For the text-containing cell, return its midpoint in (x, y) coordinate format. 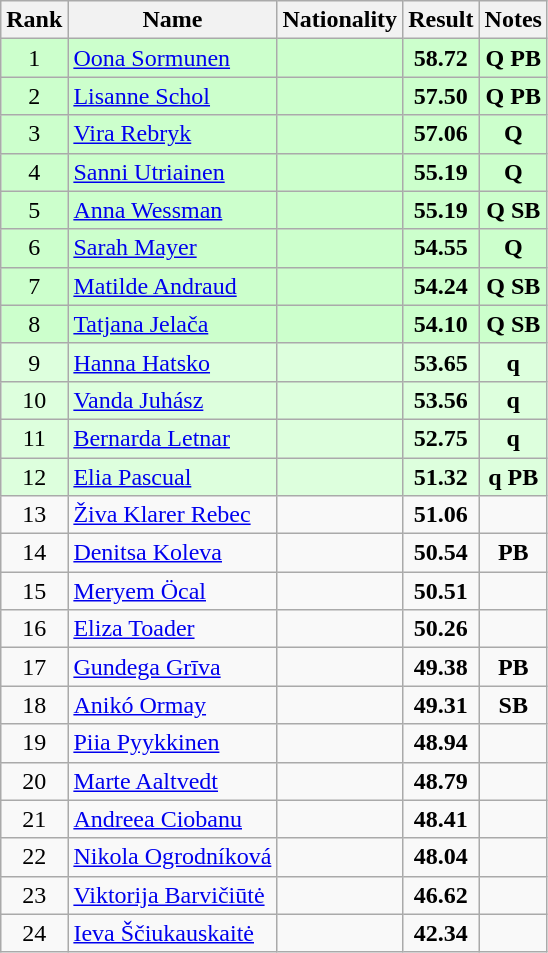
58.72 (441, 58)
Vira Rebryk (172, 134)
Result (441, 20)
Nationality (340, 20)
Notes (513, 20)
Gundega Grīva (172, 667)
21 (34, 819)
7 (34, 286)
50.54 (441, 553)
24 (34, 933)
20 (34, 781)
19 (34, 743)
54.55 (441, 248)
Piia Pyykkinen (172, 743)
Name (172, 20)
12 (34, 477)
Živa Klarer Rebec (172, 515)
54.24 (441, 286)
53.65 (441, 362)
14 (34, 553)
2 (34, 96)
Bernarda Letnar (172, 438)
Marte Aaltvedt (172, 781)
Anna Wessman (172, 210)
16 (34, 629)
SB (513, 705)
Matilde Andraud (172, 286)
13 (34, 515)
6 (34, 248)
53.56 (441, 400)
52.75 (441, 438)
Denitsa Koleva (172, 553)
15 (34, 591)
48.41 (441, 819)
q PB (513, 477)
Meryem Öcal (172, 591)
Tatjana Jelača (172, 324)
Nikola Ogrodníková (172, 857)
1 (34, 58)
Ieva Ščiukauskaitė (172, 933)
8 (34, 324)
11 (34, 438)
48.79 (441, 781)
Elia Pascual (172, 477)
54.10 (441, 324)
50.26 (441, 629)
9 (34, 362)
3 (34, 134)
23 (34, 895)
51.32 (441, 477)
49.38 (441, 667)
Anikó Ormay (172, 705)
5 (34, 210)
49.31 (441, 705)
17 (34, 667)
18 (34, 705)
Hanna Hatsko (172, 362)
50.51 (441, 591)
57.06 (441, 134)
Sarah Mayer (172, 248)
48.94 (441, 743)
57.50 (441, 96)
Lisanne Schol (172, 96)
10 (34, 400)
4 (34, 172)
42.34 (441, 933)
Viktorija Barvičiūtė (172, 895)
22 (34, 857)
Rank (34, 20)
51.06 (441, 515)
Eliza Toader (172, 629)
Vanda Juhász (172, 400)
Oona Sormunen (172, 58)
48.04 (441, 857)
46.62 (441, 895)
Andreea Ciobanu (172, 819)
Sanni Utriainen (172, 172)
